Locate the cell with the specified text and output its (X, Y) center coordinate. 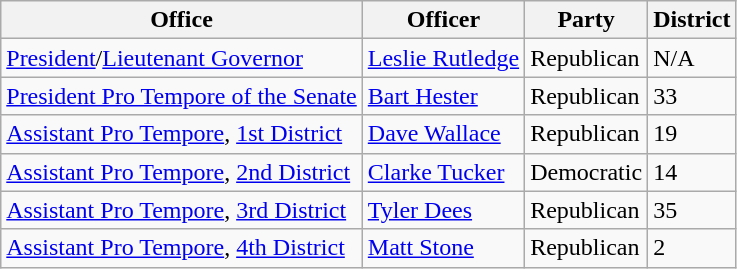
N/A (692, 58)
Democratic (586, 172)
33 (692, 96)
Assistant Pro Tempore, 3rd District (182, 210)
Tyler Dees (443, 210)
Office (182, 20)
Dave Wallace (443, 134)
2 (692, 248)
Clarke Tucker (443, 172)
Leslie Rutledge (443, 58)
Bart Hester (443, 96)
Assistant Pro Tempore, 4th District (182, 248)
35 (692, 210)
Matt Stone (443, 248)
President/Lieutenant Governor (182, 58)
Officer (443, 20)
Assistant Pro Tempore, 2nd District (182, 172)
Party (586, 20)
19 (692, 134)
Assistant Pro Tempore, 1st District (182, 134)
District (692, 20)
President Pro Tempore of the Senate (182, 96)
14 (692, 172)
